Scan for the cell matching the given text and deliver its [X, Y] coordinate at center. 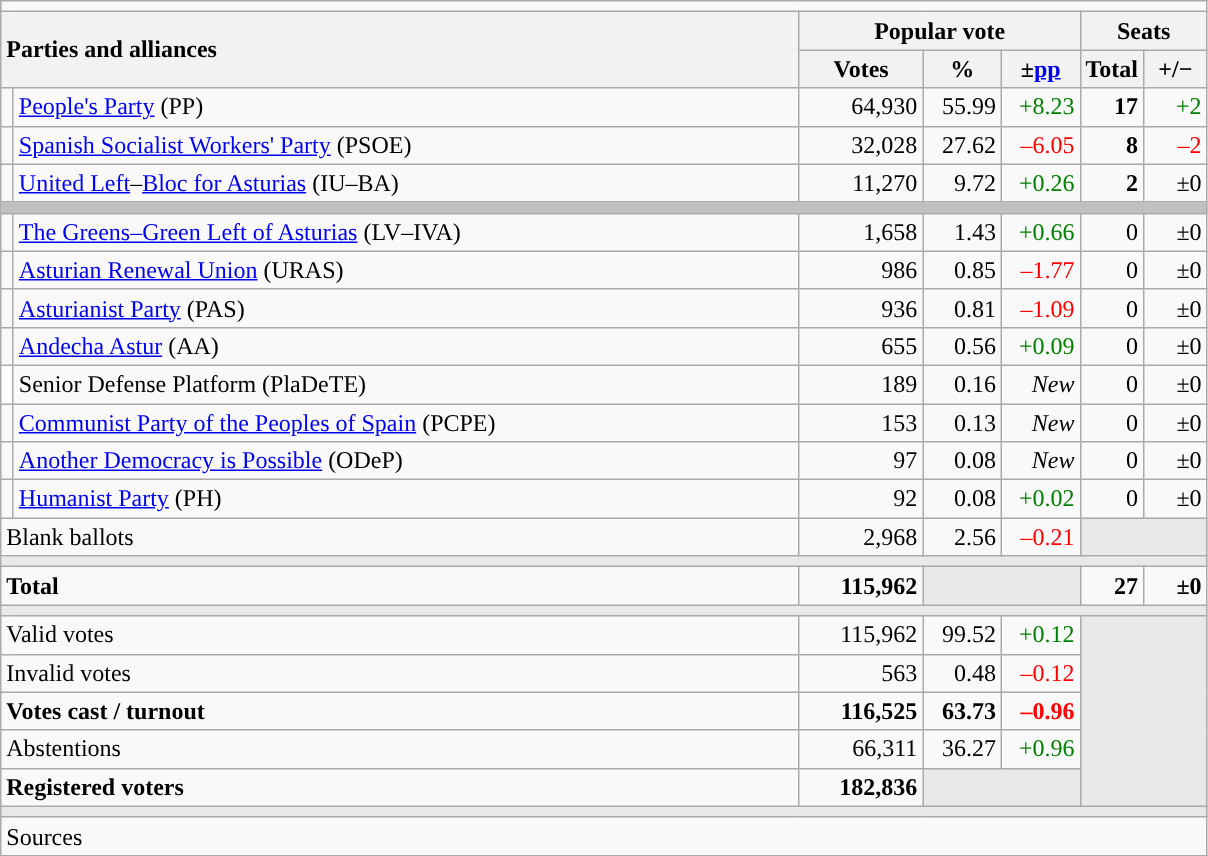
27.62 [962, 145]
655 [861, 346]
United Left–Bloc for Asturias (IU–BA) [406, 183]
2.56 [962, 537]
The Greens–Green Left of Asturias (LV–IVA) [406, 232]
Sources [604, 836]
0.16 [962, 384]
27 [1112, 586]
936 [861, 308]
+0.96 [1040, 749]
Spanish Socialist Workers' Party (PSOE) [406, 145]
–0.12 [1040, 673]
–1.09 [1040, 308]
563 [861, 673]
–0.96 [1040, 711]
32,028 [861, 145]
99.52 [962, 635]
92 [861, 499]
2 [1112, 183]
0.48 [962, 673]
11,270 [861, 183]
+8.23 [1040, 107]
Communist Party of the Peoples of Spain (PCPE) [406, 423]
Registered voters [400, 787]
55.99 [962, 107]
+2 [1176, 107]
0.56 [962, 346]
1.43 [962, 232]
+/− [1176, 69]
189 [861, 384]
Valid votes [400, 635]
17 [1112, 107]
+0.12 [1040, 635]
2,968 [861, 537]
1,658 [861, 232]
986 [861, 270]
153 [861, 423]
Senior Defense Platform (PlaDeTE) [406, 384]
Parties and alliances [400, 50]
–0.21 [1040, 537]
0.13 [962, 423]
Asturian Renewal Union (URAS) [406, 270]
97 [861, 461]
116,525 [861, 711]
Another Democracy is Possible (ODeP) [406, 461]
8 [1112, 145]
182,836 [861, 787]
–6.05 [1040, 145]
People's Party (PP) [406, 107]
Blank ballots [400, 537]
Humanist Party (PH) [406, 499]
+0.02 [1040, 499]
±pp [1040, 69]
66,311 [861, 749]
Votes cast / turnout [400, 711]
–1.77 [1040, 270]
Popular vote [940, 31]
Seats [1144, 31]
0.81 [962, 308]
64,930 [861, 107]
+0.66 [1040, 232]
Asturianist Party (PAS) [406, 308]
Votes [861, 69]
+0.26 [1040, 183]
% [962, 69]
Abstentions [400, 749]
0.85 [962, 270]
+0.09 [1040, 346]
–2 [1176, 145]
9.72 [962, 183]
Invalid votes [400, 673]
Andecha Astur (AA) [406, 346]
63.73 [962, 711]
36.27 [962, 749]
